Return [x, y] of the center of cell containing provided text 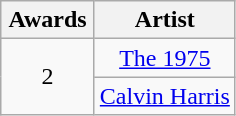
The 1975 [164, 58]
Calvin Harris [164, 96]
Awards [48, 20]
2 [48, 77]
Artist [164, 20]
